For the text-containing cell, return its midpoint in [X, Y] coordinate format. 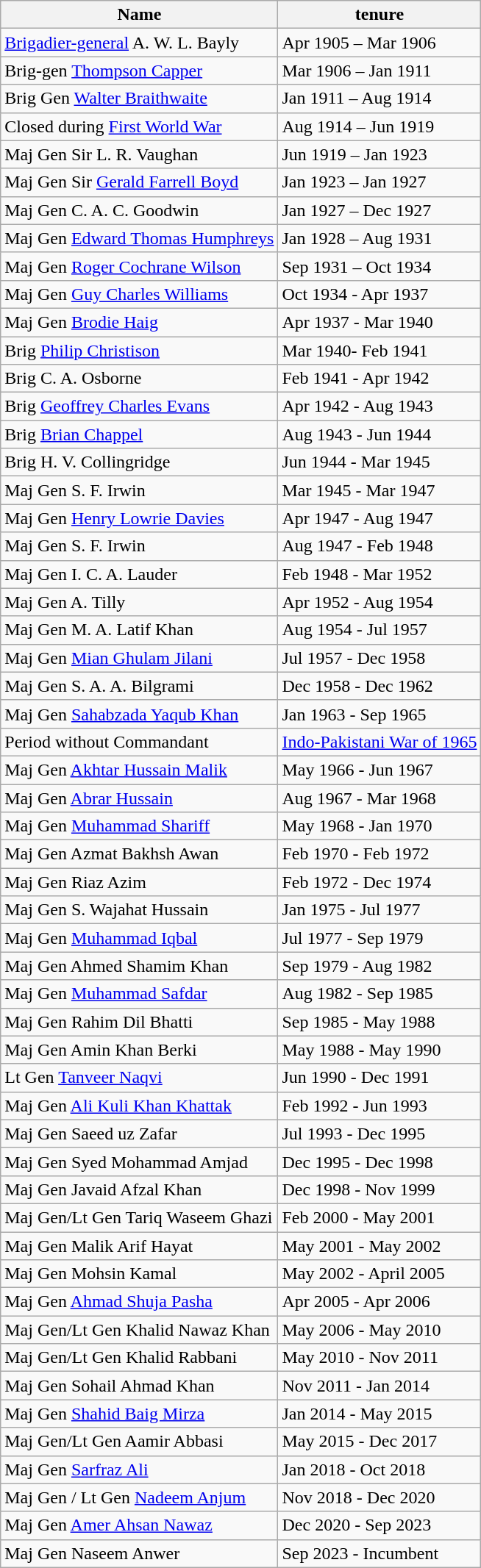
Maj Gen Muhammad Safdar [140, 994]
Maj Gen A. Tilly [140, 602]
Aug 1982 - Sep 1985 [380, 994]
Mar 1906 – Jan 1911 [380, 71]
Jan 1963 - Sep 1965 [380, 714]
Brig C. A. Osborne [140, 379]
Maj Gen Muhammad Shariff [140, 826]
Maj Gen Sir Gerald Farrell Boyd [140, 182]
Brig Gen Walter Braithwaite [140, 99]
Maj Gen Azmat Bakhsh Awan [140, 854]
Maj Gen Shahid Baig Mirza [140, 1414]
Maj Gen Akhtar Hussain Malik [140, 770]
Jan 1975 - Jul 1977 [380, 910]
Apr 1947 - Aug 1947 [380, 518]
Maj Gen Brodie Haig [140, 322]
Maj Gen Sahabzada Yaqub Khan [140, 714]
May 2001 - May 2002 [380, 1246]
Feb 2000 - May 2001 [380, 1217]
Jun 1944 - Mar 1945 [380, 462]
Jun 1919 – Jan 1923 [380, 154]
Apr 2005 - Apr 2006 [380, 1302]
Dec 1998 - Nov 1999 [380, 1189]
Maj Gen Ahmed Shamim Khan [140, 966]
Maj Gen Sir L. R. Vaughan [140, 154]
Dec 2020 - Sep 2023 [380, 1525]
Mar 1940- Feb 1941 [380, 351]
May 2010 - Nov 2011 [380, 1358]
May 2002 - April 2005 [380, 1274]
Maj Gen Roger Cochrane Wilson [140, 266]
Nov 2018 - Dec 2020 [380, 1497]
Maj Gen Guy Charles Williams [140, 294]
Closed during First World War [140, 126]
Brig H. V. Collingridge [140, 462]
Mar 1945 - Mar 1947 [380, 490]
May 2006 - May 2010 [380, 1330]
Feb 1970 - Feb 1972 [380, 854]
Feb 1992 - Jun 1993 [380, 1106]
Maj Gen / Lt Gen Nadeem Anjum [140, 1497]
Feb 1972 - Dec 1974 [380, 882]
Sep 1979 - Aug 1982 [380, 966]
Jan 1927 – Dec 1927 [380, 210]
Maj Gen/Lt Gen Khalid Rabbani [140, 1358]
Apr 1952 - Aug 1954 [380, 602]
Sep 1985 - May 1988 [380, 1022]
Jan 1911 – Aug 1914 [380, 99]
Maj Gen/Lt Gen Khalid Nawaz Khan [140, 1330]
Maj Gen Javaid Afzal Khan [140, 1189]
Maj Gen S. Wajahat Hussain [140, 910]
Jan 1923 – Jan 1927 [380, 182]
Jan 2018 - Oct 2018 [380, 1469]
Brig-gen Thompson Capper [140, 71]
Period without Commandant [140, 742]
Sep 1931 – Oct 1934 [380, 266]
May 1988 - May 1990 [380, 1050]
Maj Gen Syed Mohammad Amjad [140, 1161]
Nov 2011 - Jan 2014 [380, 1386]
Maj Gen Henry Lowrie Davies [140, 518]
Aug 1954 - Jul 1957 [380, 630]
Name [140, 15]
Sep 2023 - Incumbent [380, 1553]
Aug 1947 - Feb 1948 [380, 546]
Lt Gen Tanveer Naqvi [140, 1078]
Aug 1967 - Mar 1968 [380, 798]
Jul 1957 - Dec 1958 [380, 658]
Maj Gen C. A. C. Goodwin [140, 210]
Maj Gen Malik Arif Hayat [140, 1246]
Maj Gen Amin Khan Berki [140, 1050]
Feb 1948 - Mar 1952 [380, 574]
Maj Gen Abrar Hussain [140, 798]
Maj Gen S. A. A. Bilgrami [140, 686]
Maj Gen Ahmad Shuja Pasha [140, 1302]
Brig Brian Chappel [140, 434]
Indo-Pakistani War of 1965 [380, 742]
Apr 1905 – Mar 1906 [380, 43]
Maj Gen Amer Ahsan Nawaz [140, 1525]
Maj Gen Muhammad Iqbal [140, 938]
Apr 1937 - Mar 1940 [380, 322]
Jul 1977 - Sep 1979 [380, 938]
Maj Gen Sarfraz Ali [140, 1469]
Maj Gen Mohsin Kamal [140, 1274]
Jan 2014 - May 2015 [380, 1414]
Brig Geoffrey Charles Evans [140, 407]
Brigadier-general A. W. L. Bayly [140, 43]
Maj Gen M. A. Latif Khan [140, 630]
Aug 1943 - Jun 1944 [380, 434]
Apr 1942 - Aug 1943 [380, 407]
Oct 1934 - Apr 1937 [380, 294]
Jul 1993 - Dec 1995 [380, 1134]
Maj Gen Riaz Azim [140, 882]
Jun 1990 - Dec 1991 [380, 1078]
Maj Gen Ali Kuli Khan Khattak [140, 1106]
tenure [380, 15]
Maj Gen/Lt Gen Aamir Abbasi [140, 1442]
Maj Gen Naseem Anwer [140, 1553]
Dec 1995 - Dec 1998 [380, 1161]
Maj Gen Rahim Dil Bhatti [140, 1022]
May 1966 - Jun 1967 [380, 770]
Maj Gen Saeed uz Zafar [140, 1134]
May 2015 - Dec 2017 [380, 1442]
Maj Gen I. C. A. Lauder [140, 574]
Dec 1958 - Dec 1962 [380, 686]
Maj Gen/Lt Gen Tariq Waseem Ghazi [140, 1217]
May 1968 - Jan 1970 [380, 826]
Jan 1928 – Aug 1931 [380, 238]
Maj Gen Mian Ghulam Jilani [140, 658]
Maj Gen Edward Thomas Humphreys [140, 238]
Feb 1941 - Apr 1942 [380, 379]
Maj Gen Sohail Ahmad Khan [140, 1386]
Aug 1914 – Jun 1919 [380, 126]
Brig Philip Christison [140, 351]
